Scan for the cell matching the given text and deliver its (x, y) coordinate at center. 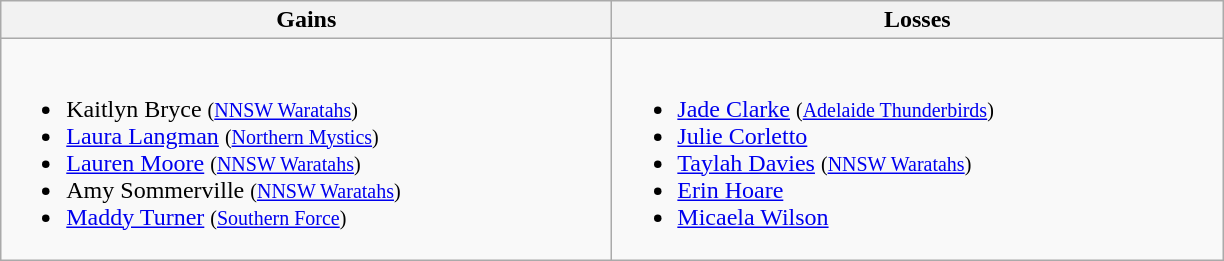
Losses (918, 20)
Jade Clarke (Adelaide Thunderbirds)Julie CorlettoTaylah Davies (NNSW Waratahs)Erin HoareMicaela Wilson (918, 150)
Gains (306, 20)
